Capture the cell that displays the provided text and extract its [x, y] central coordinate. 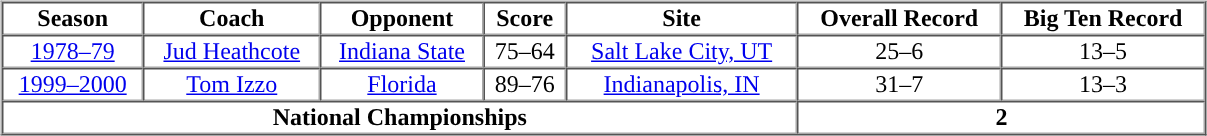
Overall Record [900, 18]
Jud Heathcote [232, 52]
75–64 [525, 52]
Score [525, 18]
13–5 [1103, 52]
2 [1002, 118]
Indiana State [402, 52]
Tom Izzo [232, 84]
Florida [402, 84]
Season [72, 18]
31–7 [900, 84]
1999–2000 [72, 84]
25–6 [900, 52]
National Championships [400, 118]
Indianapolis, IN [682, 84]
Site [682, 18]
Opponent [402, 18]
1978–79 [72, 52]
Coach [232, 18]
89–76 [525, 84]
Salt Lake City, UT [682, 52]
Big Ten Record [1103, 18]
13–3 [1103, 84]
